Scan for the cell matching the given text and deliver its [x, y] coordinate at center. 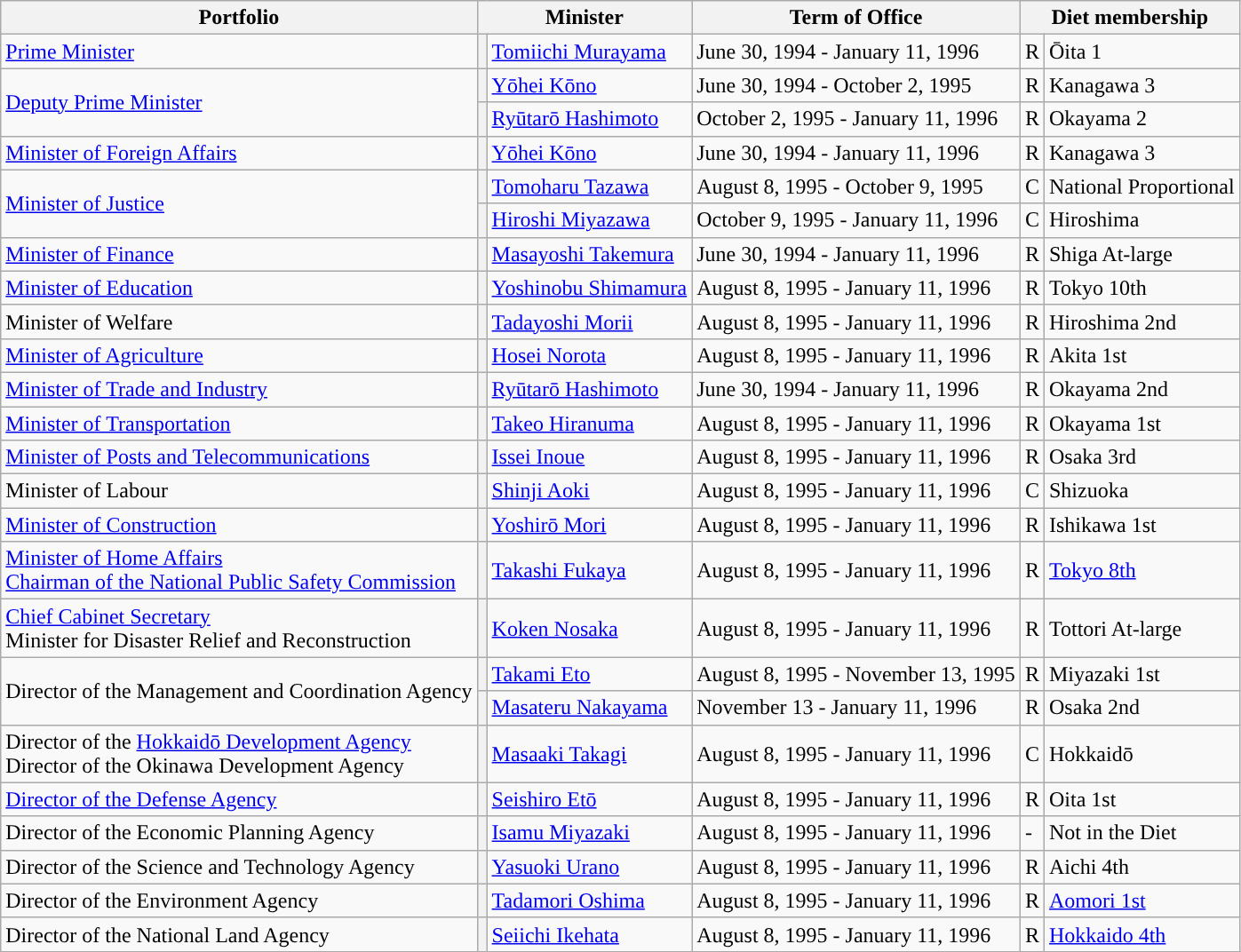
Minister of Labour [239, 491]
Hokkaidō [1142, 753]
Hiroshima [1142, 220]
Minister of Justice [239, 203]
Yoshirō Mori [590, 525]
Tomiichi Murayama [590, 52]
Miyazaki 1st [1142, 674]
Term of Office [856, 18]
Isamu Miyazaki [590, 833]
Tomoharu Tazawa [590, 186]
Director of the Science and Technology Agency [239, 867]
Director of the National Land Agency [239, 934]
Hosei Norota [590, 355]
Minister of Home AffairsChairman of the National Public Safety Commission [239, 570]
Ōita 1 [1142, 52]
Minister of Transportation [239, 424]
Masayoshi Takemura [590, 254]
Shinji Aoki [590, 491]
Hiroshi Miyazawa [590, 220]
Masateru Nakayama [590, 708]
Minister of Welfare [239, 321]
Minister of Education [239, 288]
Tadayoshi Morii [590, 321]
Akita 1st [1142, 355]
August 8, 1995 - October 9, 1995 [856, 186]
Shiga At-large [1142, 254]
Okayama 2nd [1142, 389]
Director of the Hokkaidō Development AgencyDirector of the Okinawa Development Agency [239, 753]
Takami Eto [590, 674]
- [1032, 833]
Shizuoka [1142, 491]
Issei Inoue [590, 457]
Director of the Management and Coordination Agency [239, 691]
Minister of Construction [239, 525]
June 30, 1994 - October 2, 1995 [856, 85]
Director of the Environment Agency [239, 900]
October 9, 1995 - January 11, 1996 [856, 220]
Koken Nosaka [590, 629]
Minister of Agriculture [239, 355]
Masaaki Takagi [590, 753]
Osaka 3rd [1142, 457]
Minister of Finance [239, 254]
Minister of Foreign Affairs [239, 153]
Minister of Trade and Industry [239, 389]
October 2, 1995 - January 11, 1996 [856, 119]
Seishiro Etō [590, 799]
Aichi 4th [1142, 867]
Yoshinobu Shimamura [590, 288]
Tokyo 8th [1142, 570]
Oita 1st [1142, 799]
Aomori 1st [1142, 900]
August 8, 1995 - November 13, 1995 [856, 674]
Takeo Hiranuma [590, 424]
Director of the Defense Agency [239, 799]
Tadamori Oshima [590, 900]
Not in the Diet [1142, 833]
National Proportional [1142, 186]
Diet membership [1130, 18]
Prime Minister [239, 52]
Osaka 2nd [1142, 708]
Seiichi Ikehata [590, 934]
Hiroshima 2nd [1142, 321]
Tottori At-large [1142, 629]
Okayama 2 [1142, 119]
Minister [585, 18]
Okayama 1st [1142, 424]
Deputy Prime Minister [239, 102]
Ishikawa 1st [1142, 525]
November 13 - January 11, 1996 [856, 708]
Hokkaido 4th [1142, 934]
Tokyo 10th [1142, 288]
Director of the Economic Planning Agency [239, 833]
Minister of Posts and Telecommunications [239, 457]
Chief Cabinet Secretary Minister for Disaster Relief and Reconstruction [239, 629]
Portfolio [239, 18]
Yasuoki Urano [590, 867]
Takashi Fukaya [590, 570]
